Provide the [x, y] coordinate of the cell's center where the given text is located.  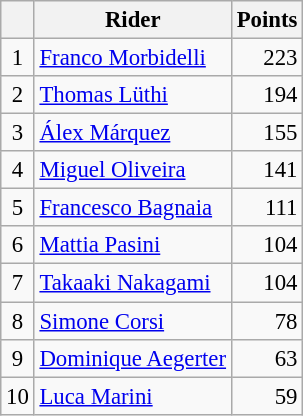
Francesco Bagnaia [132, 208]
155 [266, 133]
7 [18, 283]
Takaaki Nakagami [132, 283]
141 [266, 170]
Mattia Pasini [132, 245]
8 [18, 321]
59 [266, 396]
223 [266, 58]
111 [266, 208]
Álex Márquez [132, 133]
6 [18, 245]
2 [18, 95]
Dominique Aegerter [132, 358]
5 [18, 208]
Luca Marini [132, 396]
Franco Morbidelli [132, 58]
4 [18, 170]
1 [18, 58]
194 [266, 95]
9 [18, 358]
Simone Corsi [132, 321]
10 [18, 396]
Miguel Oliveira [132, 170]
3 [18, 133]
Rider [132, 20]
63 [266, 358]
78 [266, 321]
Thomas Lüthi [132, 95]
Points [266, 20]
